Detect which cell encompasses the target text, then output its (X, Y) center coordinate. 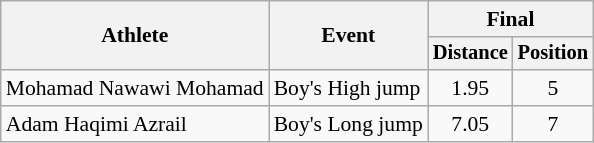
5 (553, 88)
Final (510, 19)
7.05 (470, 124)
Position (553, 54)
Boy's Long jump (348, 124)
Athlete (135, 36)
Event (348, 36)
7 (553, 124)
Boy's High jump (348, 88)
Distance (470, 54)
Adam Haqimi Azrail (135, 124)
Mohamad Nawawi Mohamad (135, 88)
1.95 (470, 88)
